Extract the (x, y) coordinate from the center of the cell holding the provided text.  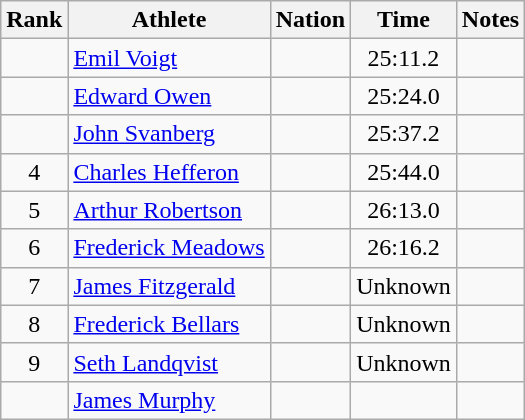
Seth Landqvist (169, 362)
James Fitzgerald (169, 286)
25:24.0 (404, 96)
Rank (34, 20)
Athlete (169, 20)
Frederick Meadows (169, 248)
Charles Hefferon (169, 172)
7 (34, 286)
25:37.2 (404, 134)
Frederick Bellars (169, 324)
Emil Voigt (169, 58)
Edward Owen (169, 96)
Nation (310, 20)
5 (34, 210)
Time (404, 20)
25:44.0 (404, 172)
Arthur Robertson (169, 210)
26:13.0 (404, 210)
John Svanberg (169, 134)
26:16.2 (404, 248)
Notes (490, 20)
9 (34, 362)
25:11.2 (404, 58)
4 (34, 172)
James Murphy (169, 400)
6 (34, 248)
8 (34, 324)
